Locate the cell with the specified text and output its (x, y) center coordinate. 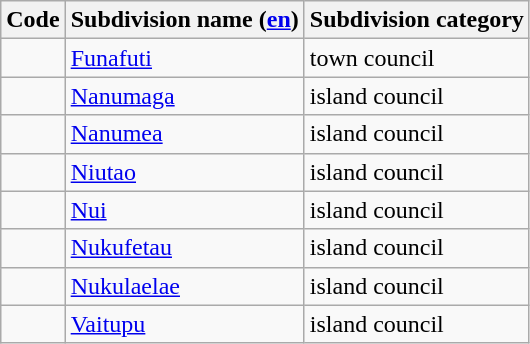
Subdivision name (en) (184, 20)
Nui (184, 210)
Niutao (184, 172)
Subdivision category (416, 20)
Vaitupu (184, 324)
Nukulaelae (184, 286)
Nanumea (184, 134)
town council (416, 58)
Code (33, 20)
Nukufetau (184, 248)
Funafuti (184, 58)
Nanumaga (184, 96)
